Detect which cell encompasses the target text, then output its (x, y) center coordinate. 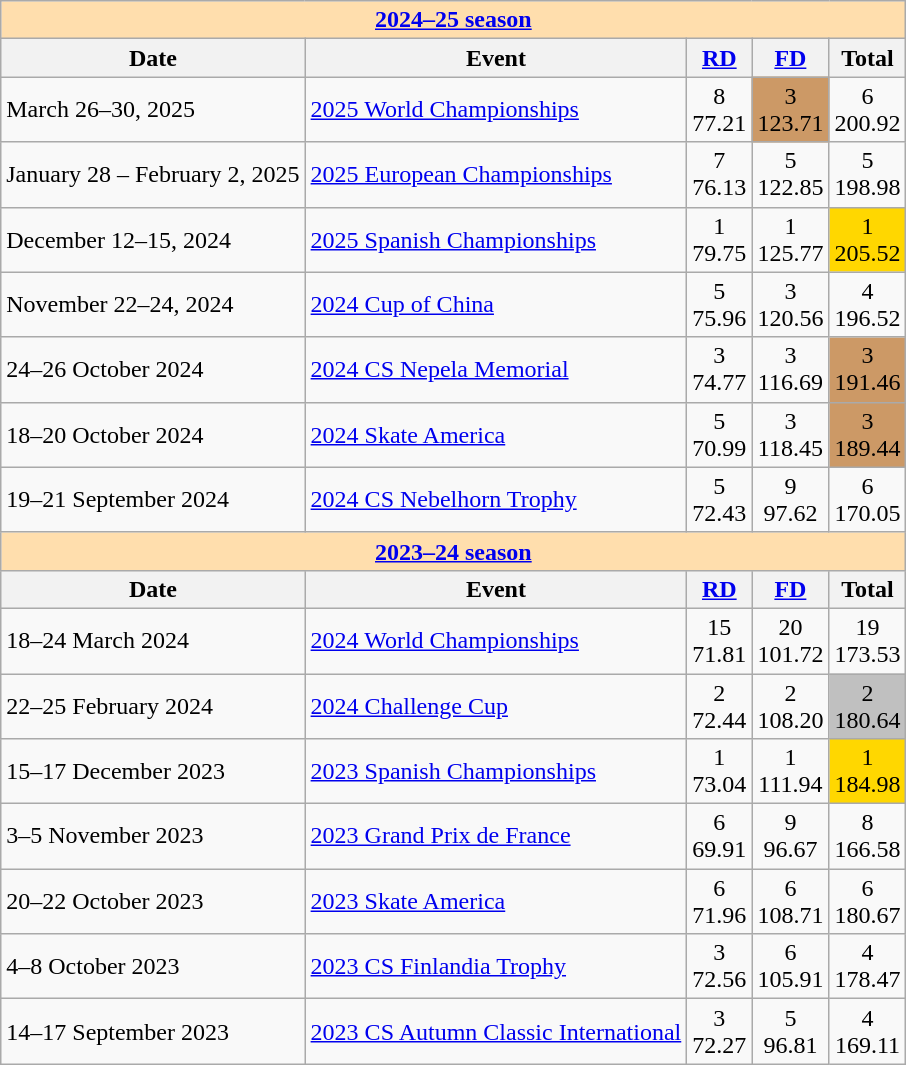
2024–25 season (454, 20)
2023–24 season (454, 551)
March 26–30, 2025 (153, 110)
2024 CS Nepela Memorial (496, 370)
5 75.96 (720, 304)
3 116.69 (790, 370)
1 205.52 (868, 240)
1 111.94 (790, 772)
9 96.67 (790, 836)
6 105.91 (790, 966)
6 71.96 (720, 902)
5 198.98 (868, 174)
18–20 October 2024 (153, 434)
1 184.98 (868, 772)
2023 CS Finlandia Trophy (496, 966)
24–26 October 2024 (153, 370)
2023 CS Autumn Classic International (496, 1032)
6 180.67 (868, 902)
6 170.05 (868, 500)
3 118.45 (790, 434)
2024 Skate America (496, 434)
1 125.77 (790, 240)
3 72.27 (720, 1032)
20–22 October 2023 (153, 902)
3 189.44 (868, 434)
1 73.04 (720, 772)
4 196.52 (868, 304)
18–24 March 2024 (153, 640)
2024 CS Nebelhorn Trophy (496, 500)
1 79.75 (720, 240)
19–21 September 2024 (153, 500)
2 108.20 (790, 706)
15–17 December 2023 (153, 772)
8 166.58 (868, 836)
22–25 February 2024 (153, 706)
8 77.21 (720, 110)
14–17 September 2023 (153, 1032)
2024 World Championships (496, 640)
7 76.13 (720, 174)
5 72.43 (720, 500)
3 72.56 (720, 966)
5 96.81 (790, 1032)
4–8 October 2023 (153, 966)
3 191.46 (868, 370)
5 122.85 (790, 174)
3 74.77 (720, 370)
15 71.81 (720, 640)
4 178.47 (868, 966)
January 28 – February 2, 2025 (153, 174)
2025 Spanish Championships (496, 240)
2023 Grand Prix de France (496, 836)
19 173.53 (868, 640)
3 123.71 (790, 110)
2 72.44 (720, 706)
3–5 November 2023 (153, 836)
9 97.62 (790, 500)
6 69.91 (720, 836)
5 70.99 (720, 434)
6 200.92 (868, 110)
20 101.72 (790, 640)
November 22–24, 2024 (153, 304)
2023 Skate America (496, 902)
2023 Spanish Championships (496, 772)
2025 World Championships (496, 110)
3 120.56 (790, 304)
2 180.64 (868, 706)
4 169.11 (868, 1032)
December 12–15, 2024 (153, 240)
2024 Cup of China (496, 304)
2024 Challenge Cup (496, 706)
6 108.71 (790, 902)
2025 European Championships (496, 174)
